Scan for the cell matching the given text and deliver its (X, Y) coordinate at center. 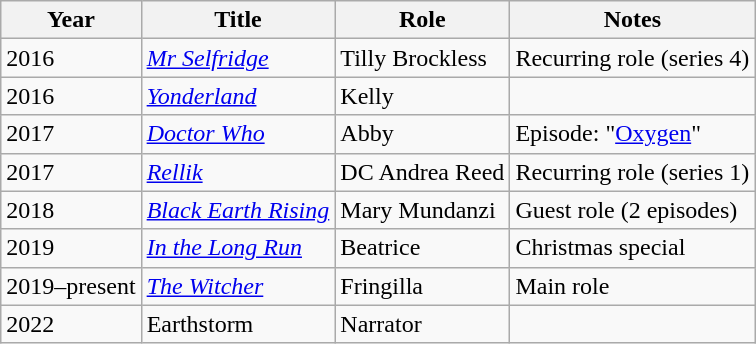
Earthstorm (238, 324)
Black Earth Rising (238, 210)
2022 (71, 324)
Yonderland (238, 96)
Doctor Who (238, 134)
Recurring role (series 4) (632, 58)
Mr Selfridge (238, 58)
Narrator (422, 324)
Year (71, 20)
Christmas special (632, 248)
Recurring role (series 1) (632, 172)
Fringilla (422, 286)
In the Long Run (238, 248)
Notes (632, 20)
Role (422, 20)
2018 (71, 210)
Episode: "Oxygen" (632, 134)
2019–present (71, 286)
2019 (71, 248)
Rellik (238, 172)
Title (238, 20)
Mary Mundanzi (422, 210)
Beatrice (422, 248)
Abby (422, 134)
DC Andrea Reed (422, 172)
Guest role (2 episodes) (632, 210)
The Witcher (238, 286)
Main role (632, 286)
Tilly Brockless (422, 58)
Kelly (422, 96)
